Identify which cell holds the provided text, then report its (x, y) central coordinate. 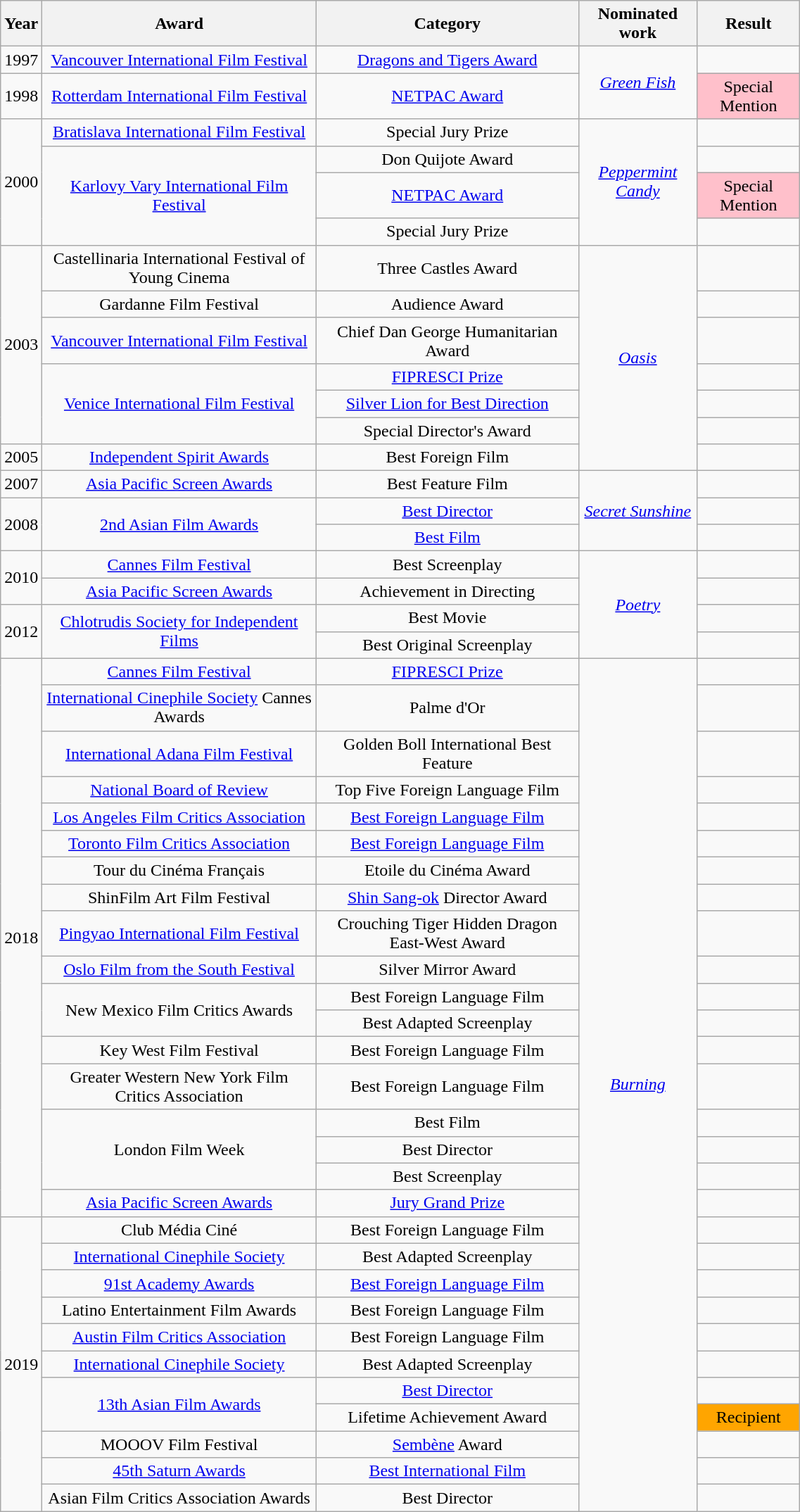
International Adana Film Festival (179, 753)
Peppermint Candy (637, 182)
45th Saturn Awards (179, 1471)
Top Five Foreign Language Film (447, 790)
91st Academy Awards (179, 1283)
New Mexico Film Critics Awards (179, 1010)
Tour du Cinéma Français (179, 870)
Latino Entertainment Film Awards (179, 1310)
Dragons and Tigers Award (447, 60)
2nd Asian Film Awards (179, 524)
Venice International Film Festival (179, 403)
1998 (21, 96)
2003 (21, 344)
Chief Dan George Humanitarian Award (447, 341)
1997 (21, 60)
Club Média Ciné (179, 1230)
Pingyao International Film Festival (179, 933)
International Cinephile Society Cannes Awards (179, 708)
Etoile du Cinéma Award (447, 870)
Award (179, 24)
Independent Spirit Awards (179, 458)
Best Original Screenplay (447, 645)
2012 (21, 631)
Special Director's Award (447, 430)
Shin Sang-ok Director Award (447, 897)
2007 (21, 484)
Silver Mirror Award (447, 970)
ShinFilm Art Film Festival (179, 897)
Best Foreign Film (447, 458)
London Film Week (179, 1149)
Jury Grand Prize (447, 1203)
Best International Film (447, 1471)
MOOOV Film Festival (179, 1444)
2018 (21, 938)
Karlovy Vary International Film Festival (179, 196)
Year (21, 24)
Asian Film Critics Association Awards (179, 1498)
Secret Sunshine (637, 511)
Chlotrudis Society for Independent Films (179, 631)
13th Asian Film Awards (179, 1404)
2008 (21, 524)
Lifetime Achievement Award (447, 1418)
Three Castles Award (447, 267)
Austin Film Critics Association (179, 1337)
Crouching Tiger Hidden Dragon East-West Award (447, 933)
2000 (21, 182)
Gardanne Film Festival (179, 304)
Burning (637, 1085)
Nominated work (637, 24)
Oasis (637, 358)
Category (447, 24)
Oslo Film from the South Festival (179, 970)
Result (749, 24)
Achievement in Directing (447, 591)
Bratislava International Film Festival (179, 132)
Toronto Film Critics Association (179, 843)
Green Fish (637, 83)
Poetry (637, 605)
Recipient (749, 1418)
Castellinaria International Festival of Young Cinema (179, 267)
Best Feature Film (447, 484)
Don Quijote Award (447, 159)
2019 (21, 1364)
Key West Film Festival (179, 1050)
2010 (21, 578)
Rotterdam International Film Festival (179, 96)
Greater Western New York Film Critics Association (179, 1087)
Los Angeles Film Critics Association (179, 817)
2005 (21, 458)
Audience Award (447, 304)
National Board of Review (179, 790)
Palme d'Or (447, 708)
Best Movie (447, 618)
Silver Lion for Best Direction (447, 403)
Golden Boll International Best Feature (447, 753)
Sembène Award (447, 1444)
